Capture the cell that displays the provided text and extract its (x, y) central coordinate. 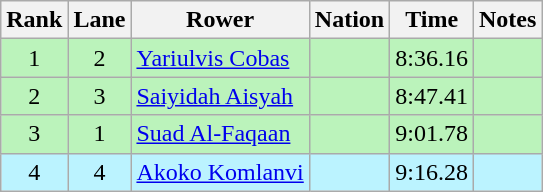
Time (432, 20)
9:16.28 (432, 172)
Saiyidah Aisyah (220, 96)
Yariulvis Cobas (220, 58)
8:36.16 (432, 58)
Rank (34, 20)
Lane (100, 20)
Notes (507, 20)
9:01.78 (432, 134)
Akoko Komlanvi (220, 172)
Rower (220, 20)
Nation (349, 20)
8:47.41 (432, 96)
Suad Al-Faqaan (220, 134)
